Extract the (x, y) coordinate from the center of the cell holding the provided text.  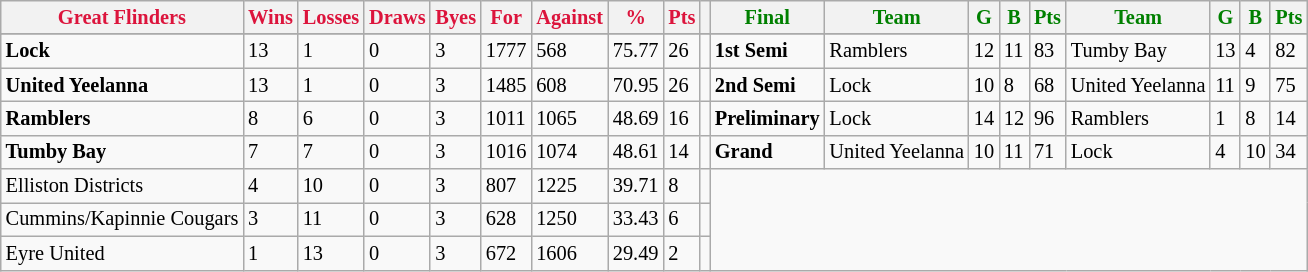
1225 (570, 186)
1st Semi (768, 51)
Preliminary (768, 118)
1065 (570, 118)
Wins (270, 17)
807 (506, 186)
568 (570, 51)
608 (570, 85)
672 (506, 253)
Against (570, 17)
48.61 (636, 152)
1777 (506, 51)
Final (768, 17)
1250 (570, 219)
1011 (506, 118)
1016 (506, 152)
Byes (455, 17)
Grand (768, 152)
1074 (570, 152)
Draws (397, 17)
29.49 (636, 253)
34 (1288, 152)
33.43 (636, 219)
68 (1048, 85)
% (636, 17)
Elliston Districts (122, 186)
1606 (570, 253)
628 (506, 219)
2nd Semi (768, 85)
Losses (331, 17)
Cummins/Kapinnie Cougars (122, 219)
39.71 (636, 186)
48.69 (636, 118)
96 (1048, 118)
71 (1048, 152)
16 (682, 118)
Eyre United (122, 253)
70.95 (636, 85)
83 (1048, 51)
82 (1288, 51)
9 (1255, 85)
75 (1288, 85)
1485 (506, 85)
Great Flinders (122, 17)
2 (682, 253)
For (506, 17)
75.77 (636, 51)
